From the cell containing the given text, extract its center point as [x, y] coordinate. 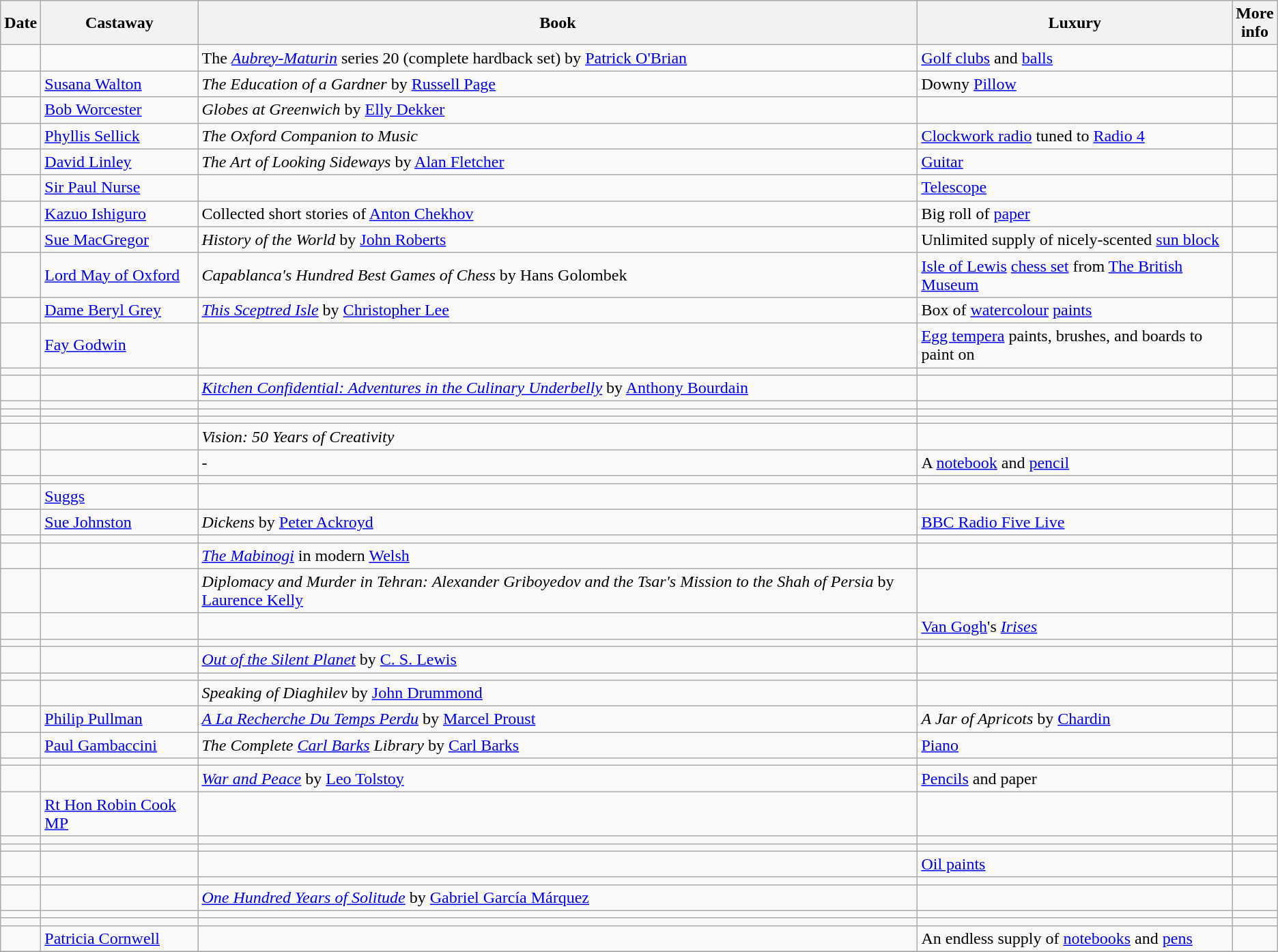
Isle of Lewis chess set from The British Museum [1075, 274]
One Hundred Years of Solitude by Gabriel García Márquez [558, 897]
Moreinfo [1255, 23]
Diplomacy and Murder in Tehran: Alexander Griboyedov and the Tsar's Mission to the Shah of Persia by Laurence Kelly [558, 591]
Lord May of Oxford [119, 274]
Dickens by Peter Ackroyd [558, 522]
Guitar [1075, 162]
The Aubrey-Maturin series 20 (complete hardback set) by Patrick O'Brian [558, 58]
Big roll of paper [1075, 214]
Oil paints [1075, 864]
Date [20, 23]
- [558, 463]
Kazuo Ishiguro [119, 214]
Susana Walton [119, 84]
Pencils and paper [1075, 779]
Patricia Cornwell [119, 938]
Vision: 50 Years of Creativity [558, 437]
Speaking of Diaghilev by John Drummond [558, 693]
Paul Gambaccini [119, 745]
War and Peace by Leo Tolstoy [558, 779]
The Complete Carl Barks Library by Carl Barks [558, 745]
Book [558, 23]
An endless supply of notebooks and pens [1075, 938]
Dame Beryl Grey [119, 310]
History of the World by John Roberts [558, 240]
Rt Hon Robin Cook MP [119, 813]
Capablanca's Hundred Best Games of Chess by Hans Golombek [558, 274]
Suggs [119, 496]
A Jar of Apricots by Chardin [1075, 719]
The Oxford Companion to Music [558, 136]
The Art of Looking Sideways by Alan Fletcher [558, 162]
Egg tempera paints, brushes, and boards to paint on [1075, 345]
Castaway [119, 23]
Globes at Greenwich by Elly Dekker [558, 110]
Philip Pullman [119, 719]
Out of the Silent Planet by C. S. Lewis [558, 659]
Sue Johnston [119, 522]
Phyllis Sellick [119, 136]
Golf clubs and balls [1075, 58]
The Mabinogi in modern Welsh [558, 556]
Telescope [1075, 188]
Sir Paul Nurse [119, 188]
Sue MacGregor [119, 240]
Bob Worcester [119, 110]
Kitchen Confidential: Adventures in the Culinary Underbelly by Anthony Bourdain [558, 388]
A notebook and pencil [1075, 463]
Downy Pillow [1075, 84]
Unlimited supply of nicely-scented sun block [1075, 240]
A La Recherche Du Temps Perdu by Marcel Proust [558, 719]
Box of watercolour paints [1075, 310]
Clockwork radio tuned to Radio 4 [1075, 136]
Luxury [1075, 23]
The Education of a Gardner by Russell Page [558, 84]
Fay Godwin [119, 345]
Van Gogh's Irises [1075, 626]
BBC Radio Five Live [1075, 522]
This Sceptred Isle by Christopher Lee [558, 310]
David Linley [119, 162]
Piano [1075, 745]
Collected short stories of Anton Chekhov [558, 214]
